For the text-containing cell, return its midpoint in [X, Y] coordinate format. 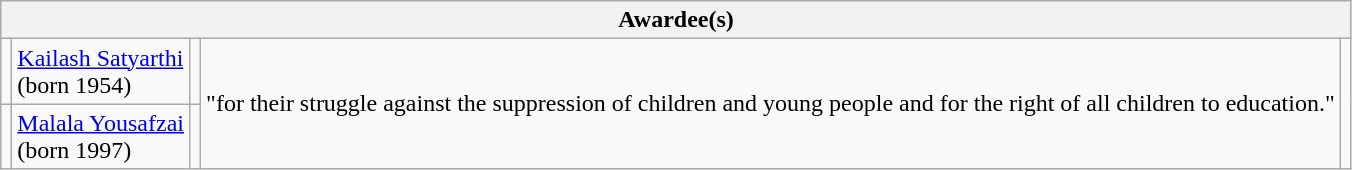
Malala Yousafzai(born 1997) [101, 136]
Awardee(s) [676, 20]
Kailash Satyarthi(born 1954) [101, 72]
"for their struggle against the suppression of children and young people and for the right of all children to education." [771, 104]
